Output the (X, Y) coordinate of the center of the cell containing the given text.  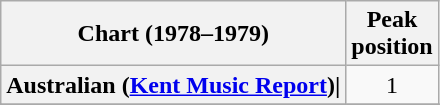
Peakposition (392, 34)
1 (392, 85)
Australian (Kent Music Report)| (174, 85)
Chart (1978–1979) (174, 34)
